Find where the given text appears and provide that cell's center as (x, y) coordinate. 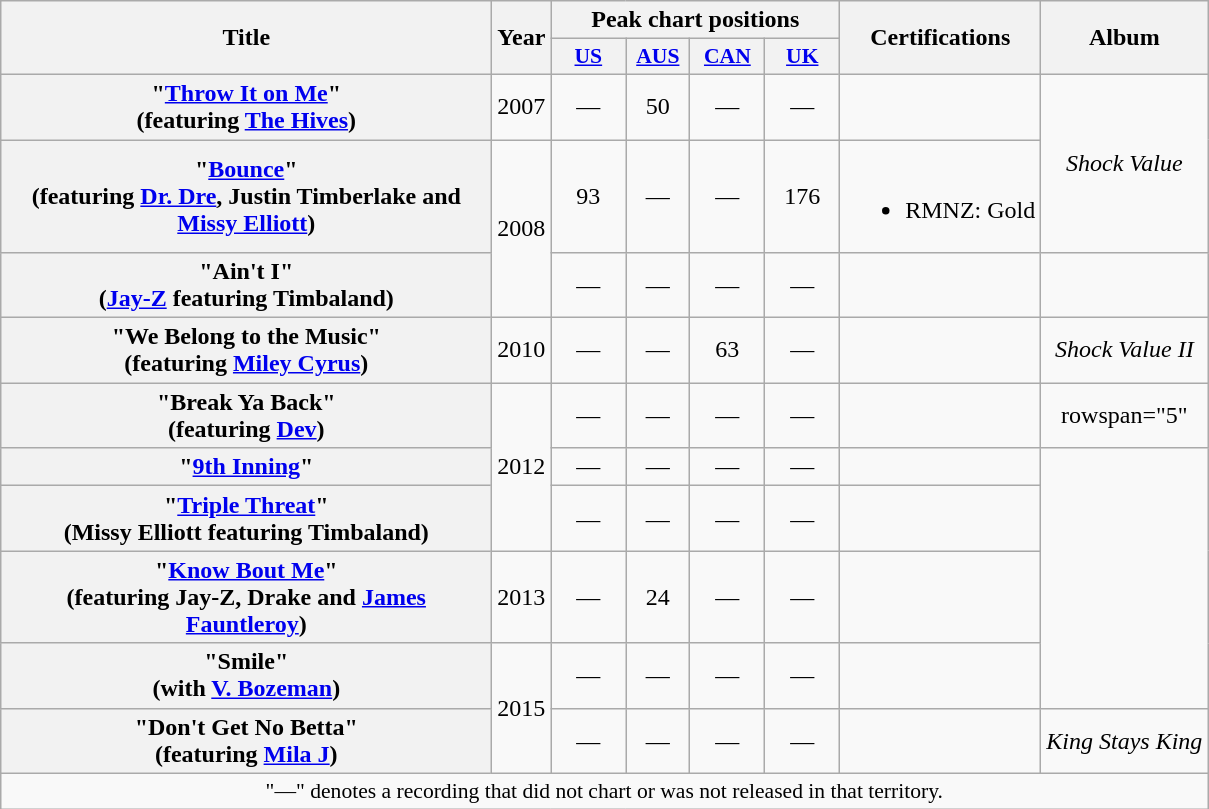
rowspan="5" (1124, 416)
2007 (522, 106)
UK (802, 57)
2010 (522, 350)
176 (802, 196)
"9th Inning" (246, 467)
"Ain't I" (Jay-Z featuring Timbaland) (246, 286)
"Throw It on Me" (featuring The Hives) (246, 106)
2012 (522, 467)
Certifications (940, 38)
50 (658, 106)
"Smile"(with V. Bozeman) (246, 676)
Shock Value (1124, 163)
"We Belong to the Music" (featuring Miley Cyrus) (246, 350)
"Know Bout Me" (featuring Jay-Z, Drake and James Fauntleroy) (246, 597)
Peak chart positions (696, 20)
24 (658, 597)
CAN (728, 57)
63 (728, 350)
Shock Value II (1124, 350)
"Break Ya Back" (featuring Dev) (246, 416)
2013 (522, 597)
AUS (658, 57)
93 (588, 196)
2015 (522, 708)
"Triple Threat"(Missy Elliott featuring Timbaland) (246, 518)
Title (246, 38)
2008 (522, 229)
Album (1124, 38)
"Bounce" (featuring Dr. Dre, Justin Timberlake and Missy Elliott) (246, 196)
US (588, 57)
King Stays King (1124, 740)
RMNZ: Gold (940, 196)
"Don't Get No Betta" (featuring Mila J) (246, 740)
Year (522, 38)
"—" denotes a recording that did not chart or was not released in that territory. (604, 791)
